Provide the (X, Y) coordinate of the cell's center where the given text is located.  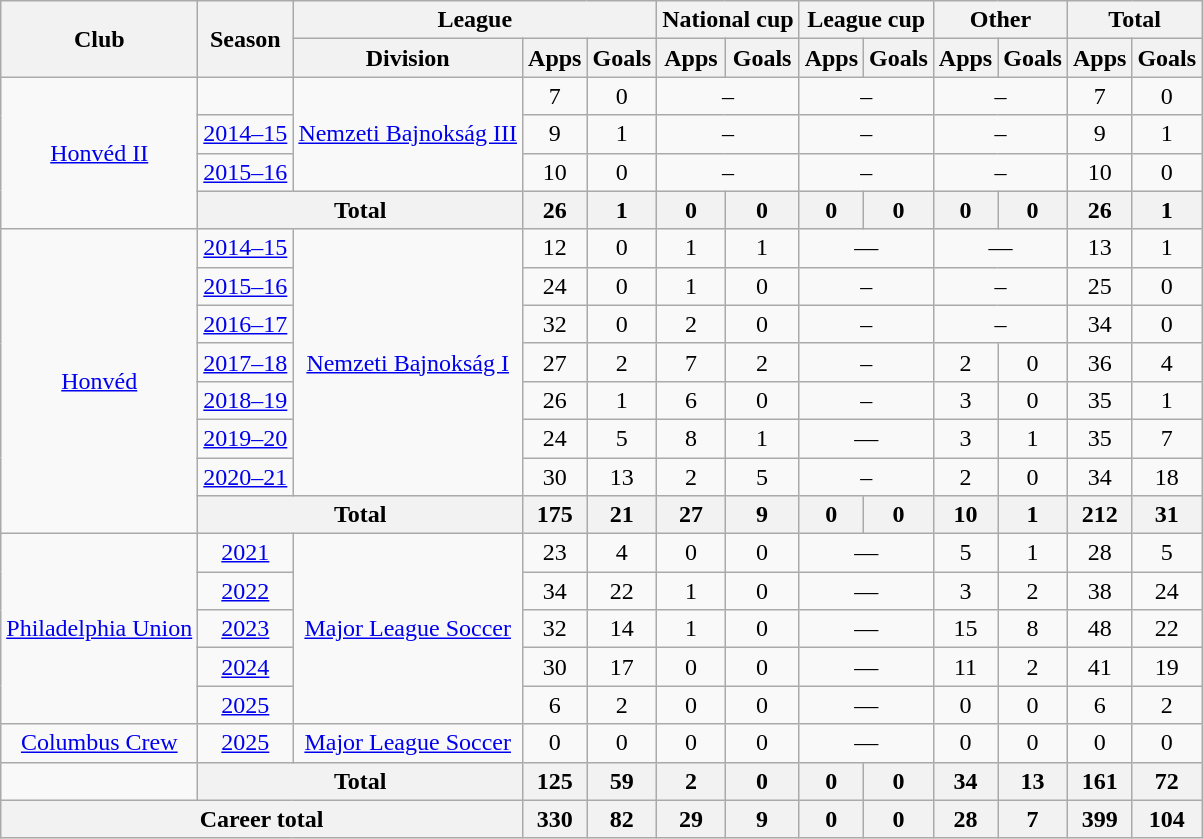
Honvéd (100, 381)
2017–18 (246, 362)
Other (1000, 20)
11 (965, 667)
2020–21 (246, 477)
29 (691, 819)
125 (555, 781)
Philadelphia Union (100, 629)
175 (555, 515)
72 (1167, 781)
23 (555, 553)
Nemzeti Bajnokság III (408, 134)
41 (1099, 667)
36 (1099, 362)
Honvéd II (100, 153)
Nemzeti Bajnokság I (408, 362)
2021 (246, 553)
Columbus Crew (100, 743)
National cup (728, 20)
19 (1167, 667)
League (475, 20)
Season (246, 39)
League cup (866, 20)
59 (622, 781)
Division (408, 58)
2019–20 (246, 438)
Career total (262, 819)
399 (1099, 819)
2022 (246, 591)
330 (555, 819)
161 (1099, 781)
48 (1099, 629)
104 (1167, 819)
12 (555, 248)
21 (622, 515)
17 (622, 667)
82 (622, 819)
14 (622, 629)
25 (1099, 286)
31 (1167, 515)
Club (100, 39)
212 (1099, 515)
2018–19 (246, 400)
2016–17 (246, 324)
2023 (246, 629)
2024 (246, 667)
18 (1167, 477)
38 (1099, 591)
15 (965, 629)
